Find where the given text appears and provide that cell's center as [X, Y] coordinate. 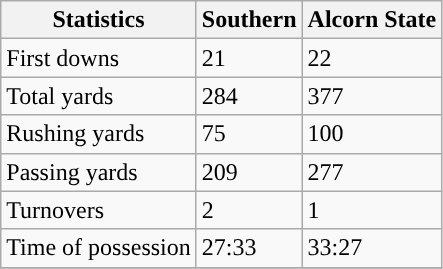
1 [372, 210]
75 [249, 134]
Time of possession [99, 248]
277 [372, 172]
33:27 [372, 248]
2 [249, 210]
209 [249, 172]
Total yards [99, 96]
Rushing yards [99, 134]
21 [249, 58]
27:33 [249, 248]
377 [372, 96]
284 [249, 96]
Southern [249, 20]
Statistics [99, 20]
First downs [99, 58]
100 [372, 134]
Alcorn State [372, 20]
Turnovers [99, 210]
22 [372, 58]
Passing yards [99, 172]
